From the cell containing the given text, extract its center point as (x, y) coordinate. 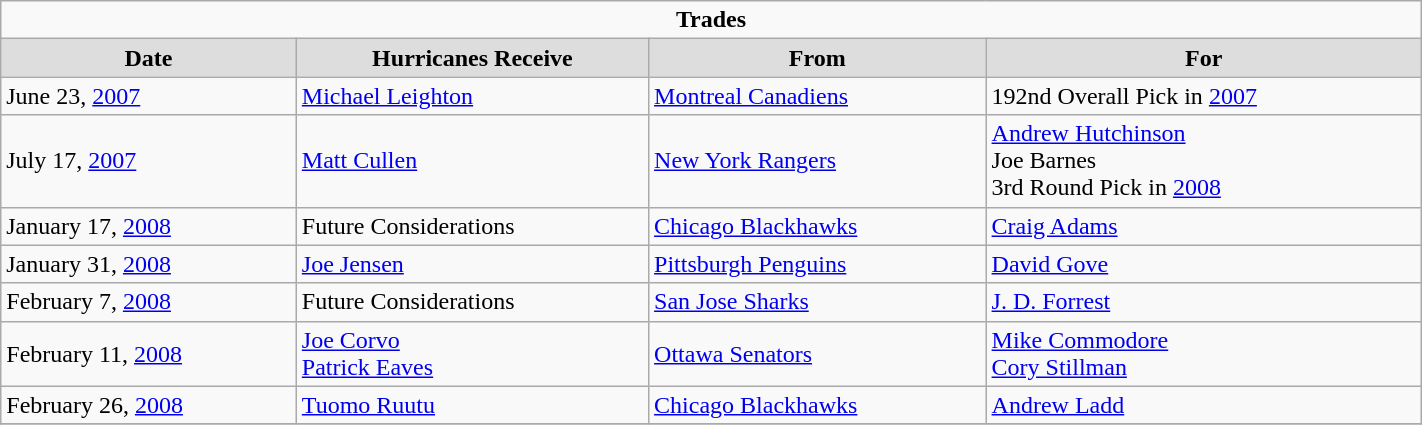
January 31, 2008 (149, 264)
Date (149, 58)
192nd Overall Pick in 2007 (1204, 96)
February 26, 2008 (149, 405)
Pittsburgh Penguins (818, 264)
Hurricanes Receive (472, 58)
Tuomo Ruutu (472, 405)
Ottawa Senators (818, 354)
Mike Commodore Cory Stillman (1204, 354)
Trades (711, 20)
July 17, 2007 (149, 161)
From (818, 58)
Matt Cullen (472, 161)
San Jose Sharks (818, 302)
Joe Jensen (472, 264)
Joe Corvo Patrick Eaves (472, 354)
Craig Adams (1204, 226)
J. D. Forrest (1204, 302)
June 23, 2007 (149, 96)
David Gove (1204, 264)
January 17, 2008 (149, 226)
Andrew Hutchinson Joe Barnes 3rd Round Pick in 2008 (1204, 161)
Michael Leighton (472, 96)
February 7, 2008 (149, 302)
February 11, 2008 (149, 354)
For (1204, 58)
Montreal Canadiens (818, 96)
New York Rangers (818, 161)
Andrew Ladd (1204, 405)
